Return (X, Y) of the center of cell containing provided text 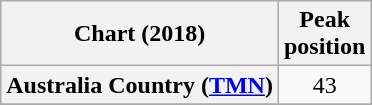
Chart (2018) (140, 34)
Australia Country (TMN) (140, 85)
43 (324, 85)
Peak position (324, 34)
